Locate the cell with the specified text and output its [X, Y] center coordinate. 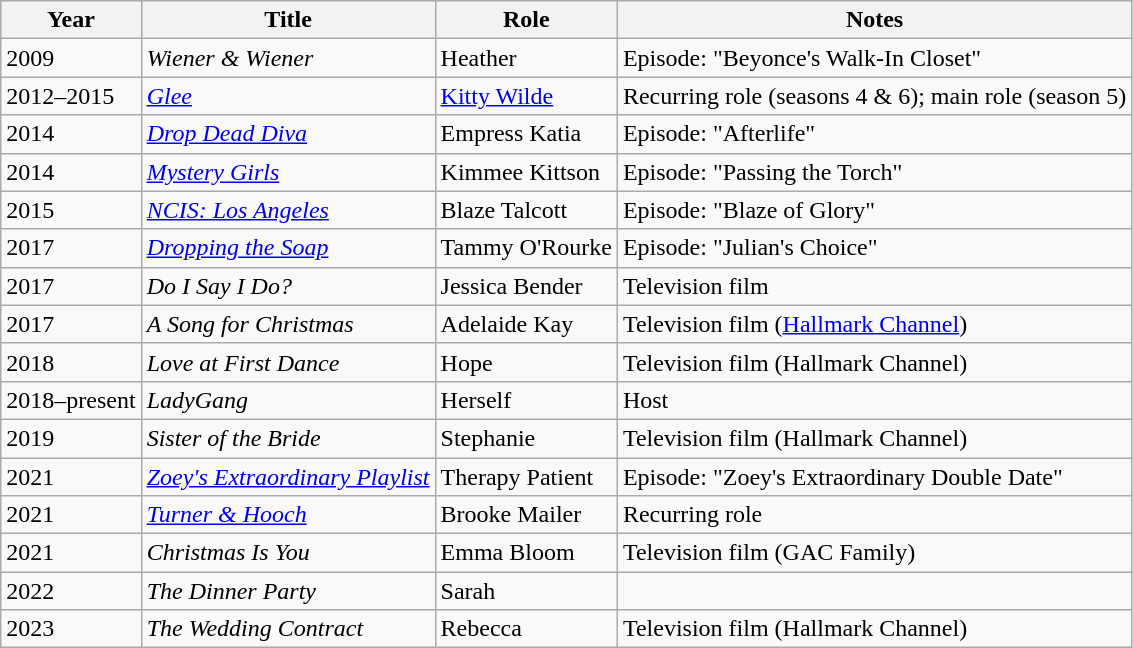
Blaze Talcott [526, 210]
Jessica Bender [526, 286]
Wiener & Wiener [288, 58]
Stephanie [526, 438]
2019 [71, 438]
Television film [874, 286]
Turner & Hooch [288, 515]
Empress Katia [526, 134]
Adelaide Kay [526, 324]
Zoey's Extraordinary Playlist [288, 477]
Title [288, 20]
2018 [71, 362]
Recurring role (seasons 4 & 6); main role (season 5) [874, 96]
Mystery Girls [288, 172]
Episode: "Beyonce's Walk-In Closet" [874, 58]
Glee [288, 96]
Christmas Is You [288, 553]
Role [526, 20]
Herself [526, 400]
2018–present [71, 400]
Do I Say I Do? [288, 286]
2012–2015 [71, 96]
Episode: "Zoey's Extraordinary Double Date" [874, 477]
Episode: "Afterlife" [874, 134]
Brooke Mailer [526, 515]
The Dinner Party [288, 591]
Television film (GAC Family) [874, 553]
2009 [71, 58]
Year [71, 20]
LadyGang [288, 400]
2022 [71, 591]
Heather [526, 58]
Notes [874, 20]
NCIS: Los Angeles [288, 210]
Hope [526, 362]
Episode: "Passing the Torch" [874, 172]
Recurring role [874, 515]
Dropping the Soap [288, 248]
Emma Bloom [526, 553]
Love at First Dance [288, 362]
Tammy O'Rourke [526, 248]
Episode: "Blaze of Glory" [874, 210]
Kitty Wilde [526, 96]
The Wedding Contract [288, 629]
Therapy Patient [526, 477]
Host [874, 400]
2023 [71, 629]
Episode: "Julian's Choice" [874, 248]
Sarah [526, 591]
A Song for Christmas [288, 324]
Drop Dead Diva [288, 134]
Sister of the Bride [288, 438]
Kimmee Kittson [526, 172]
Rebecca [526, 629]
2015 [71, 210]
